For the text-containing cell, return its midpoint in (x, y) coordinate format. 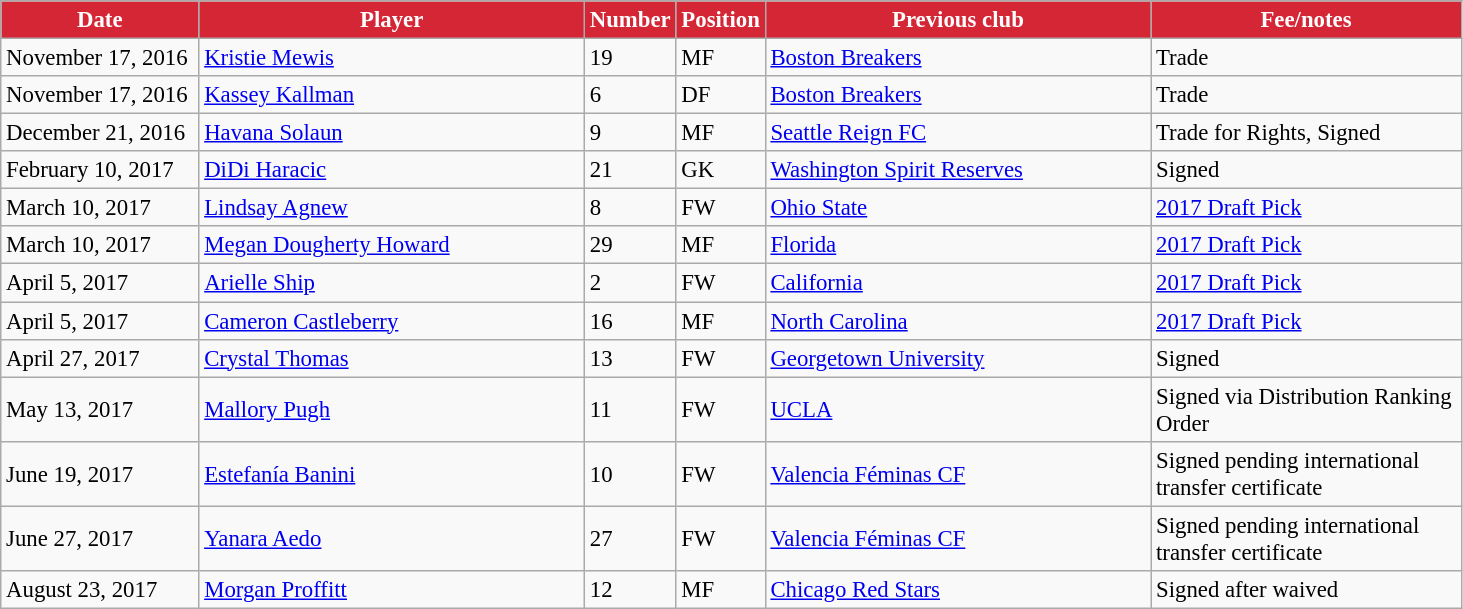
August 23, 2017 (100, 590)
Cameron Castleberry (392, 321)
Trade for Rights, Signed (1306, 133)
13 (630, 358)
Washington Spirit Reserves (958, 170)
Signed after waived (1306, 590)
21 (630, 170)
GK (720, 170)
9 (630, 133)
16 (630, 321)
April 27, 2017 (100, 358)
Mallory Pugh (392, 410)
Morgan Proffitt (392, 590)
27 (630, 538)
Position (720, 20)
Yanara Aedo (392, 538)
Megan Dougherty Howard (392, 245)
Date (100, 20)
Estefanía Banini (392, 474)
Florida (958, 245)
2 (630, 283)
California (958, 283)
DiDi Haracic (392, 170)
December 21, 2016 (100, 133)
Arielle Ship (392, 283)
Kassey Kallman (392, 95)
Seattle Reign FC (958, 133)
29 (630, 245)
Lindsay Agnew (392, 208)
19 (630, 58)
Kristie Mewis (392, 58)
Number (630, 20)
Chicago Red Stars (958, 590)
Previous club (958, 20)
11 (630, 410)
8 (630, 208)
February 10, 2017 (100, 170)
Fee/notes (1306, 20)
12 (630, 590)
Georgetown University (958, 358)
DF (720, 95)
10 (630, 474)
Player (392, 20)
Ohio State (958, 208)
June 19, 2017 (100, 474)
May 13, 2017 (100, 410)
Signed via Distribution Ranking Order (1306, 410)
Havana Solaun (392, 133)
6 (630, 95)
UCLA (958, 410)
Crystal Thomas (392, 358)
North Carolina (958, 321)
June 27, 2017 (100, 538)
